Extract the (x, y) coordinate from the center of the cell holding the provided text.  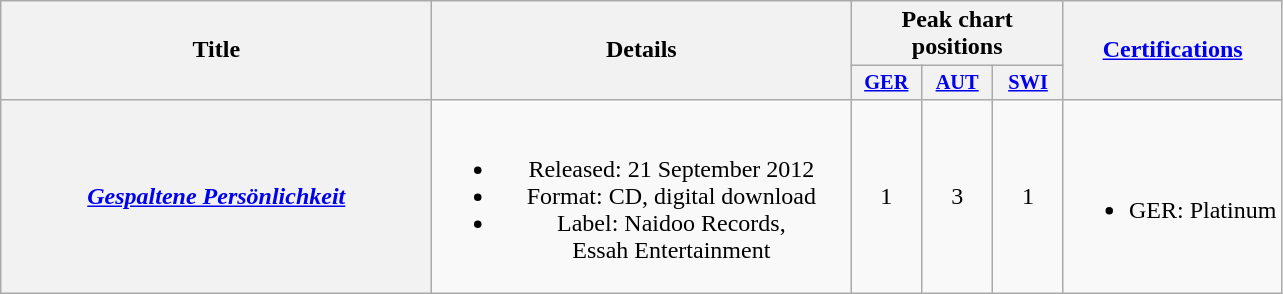
GER: Platinum (1172, 196)
Details (642, 50)
Title (216, 50)
Gespaltene Persönlichkeit (216, 196)
3 (958, 196)
SWI (1028, 83)
Released: 21 September 2012Format: CD, digital downloadLabel: Naidoo Records,Essah Entertainment (642, 196)
AUT (958, 83)
Peak chart positions (958, 34)
Certifications (1172, 50)
GER (886, 83)
